Scan for the cell matching the given text and deliver its (X, Y) coordinate at center. 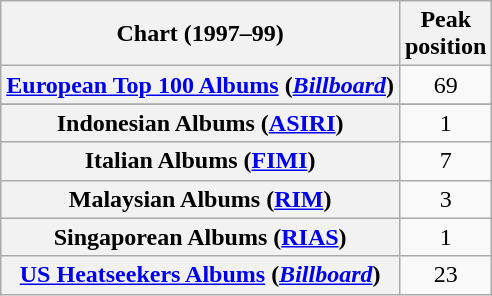
Italian Albums (FIMI) (200, 161)
Indonesian Albums (ASIRI) (200, 123)
23 (445, 275)
Singaporean Albums (RIAS) (200, 237)
Peakposition (445, 34)
69 (445, 85)
7 (445, 161)
3 (445, 199)
European Top 100 Albums (Billboard) (200, 85)
Malaysian Albums (RIM) (200, 199)
US Heatseekers Albums (Billboard) (200, 275)
Chart (1997–99) (200, 34)
